Return the (x, y) coordinate for the center point of the cell that contains the specified text.  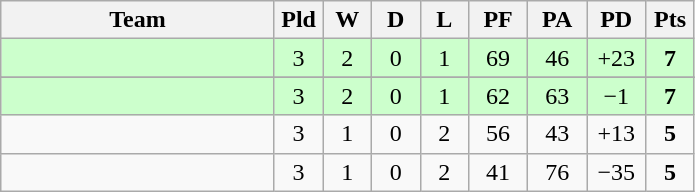
46 (558, 58)
+23 (616, 58)
+13 (616, 134)
Pld (298, 20)
W (348, 20)
PF (498, 20)
62 (498, 96)
PA (558, 20)
−1 (616, 96)
69 (498, 58)
PD (616, 20)
63 (558, 96)
Team (138, 20)
76 (558, 172)
L (444, 20)
41 (498, 172)
43 (558, 134)
−35 (616, 172)
56 (498, 134)
Pts (670, 20)
D (396, 20)
